Detect which cell encompasses the target text, then output its [X, Y] center coordinate. 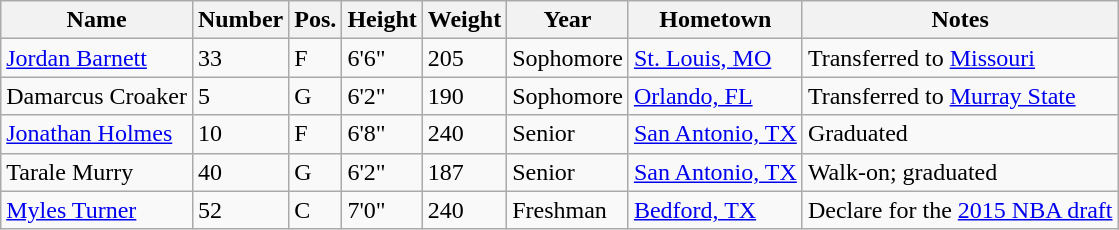
Bedford, TX [715, 210]
187 [464, 172]
7'0" [382, 210]
Weight [464, 20]
Name [97, 20]
Hometown [715, 20]
Tarale Murry [97, 172]
190 [464, 96]
Pos. [316, 20]
Freshman [568, 210]
6'8" [382, 134]
Myles Turner [97, 210]
Jonathan Holmes [97, 134]
52 [240, 210]
10 [240, 134]
Transferred to Missouri [960, 58]
33 [240, 58]
Walk-on; graduated [960, 172]
Jordan Barnett [97, 58]
Notes [960, 20]
Number [240, 20]
St. Louis, MO [715, 58]
Damarcus Croaker [97, 96]
Graduated [960, 134]
Transferred to Murray State [960, 96]
205 [464, 58]
Year [568, 20]
C [316, 210]
Declare for the 2015 NBA draft [960, 210]
Height [382, 20]
6'6" [382, 58]
40 [240, 172]
5 [240, 96]
Orlando, FL [715, 96]
